Return the (x, y) coordinate for the center point of the cell that contains the specified text.  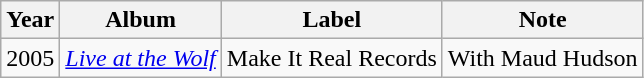
Live at the Wolf (141, 58)
With Maud Hudson (542, 58)
Note (542, 20)
Label (332, 20)
Year (30, 20)
2005 (30, 58)
Album (141, 20)
Make It Real Records (332, 58)
